Determine the (X, Y) coordinate at the center of the cell enclosing the given text.  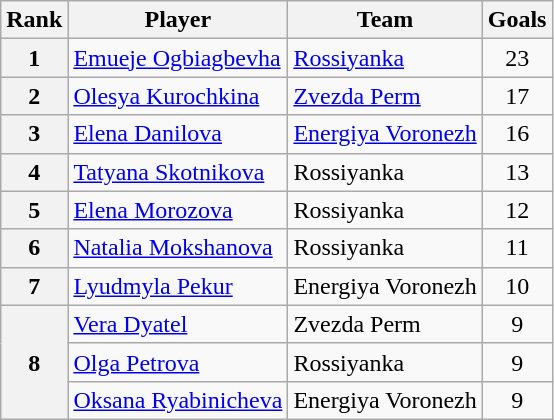
Rank (34, 20)
7 (34, 286)
6 (34, 248)
8 (34, 362)
Tatyana Skotnikova (178, 172)
11 (517, 248)
4 (34, 172)
Elena Danilova (178, 134)
17 (517, 96)
Emueje Ogbiagbevha (178, 58)
Elena Morozova (178, 210)
Natalia Mokshanova (178, 248)
Olga Petrova (178, 362)
2 (34, 96)
Goals (517, 20)
13 (517, 172)
Team (385, 20)
23 (517, 58)
Vera Dyatel (178, 324)
Player (178, 20)
1 (34, 58)
12 (517, 210)
Oksana Ryabinicheva (178, 400)
10 (517, 286)
Olesya Kurochkina (178, 96)
Lyudmyla Pekur (178, 286)
3 (34, 134)
5 (34, 210)
16 (517, 134)
